Locate the cell with the specified text and output its (X, Y) center coordinate. 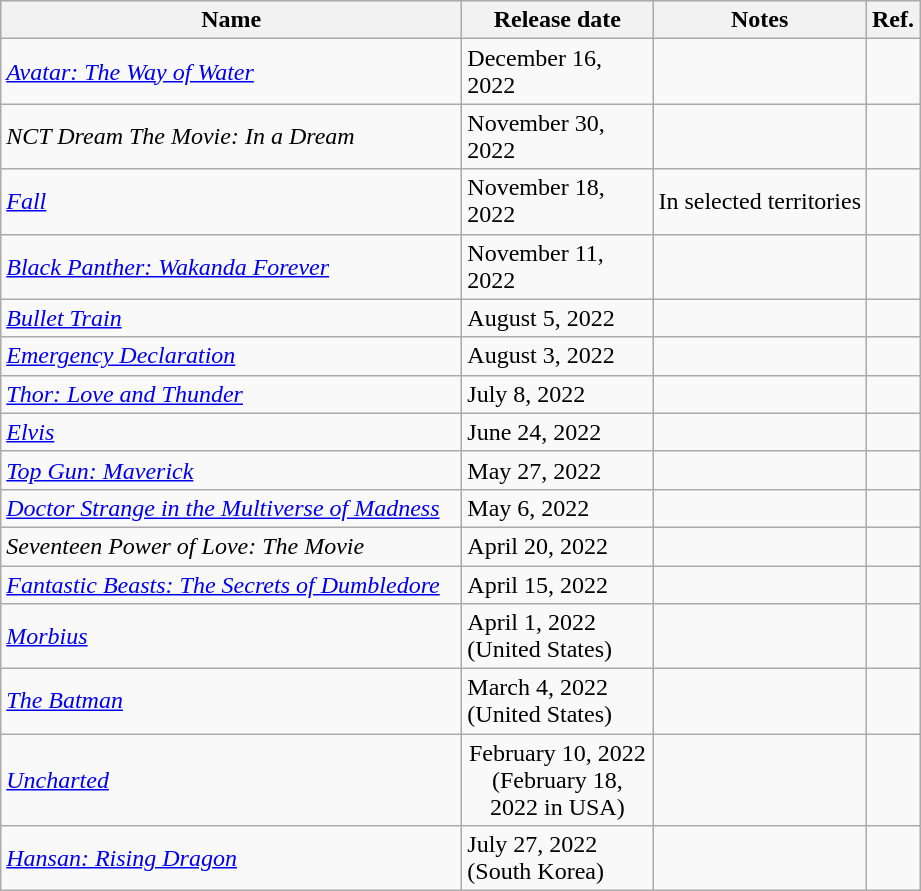
November 30, 2022 (558, 136)
November 11, 2022 (558, 266)
Name (232, 20)
Ref. (894, 20)
Avatar: The Way of Water (232, 72)
Uncharted (232, 780)
Morbius (232, 636)
The Batman (232, 702)
March 4, 2022 (United States) (558, 702)
Seventeen Power of Love: The Movie (232, 546)
April 15, 2022 (558, 585)
July 8, 2022 (558, 394)
Release date (558, 20)
Bullet Train (232, 318)
Elvis (232, 432)
December 16, 2022 (558, 72)
Fantastic Beasts: The Secrets of Dumbledore (232, 585)
Hansan: Rising Dragon (232, 858)
April 20, 2022 (558, 546)
May 27, 2022 (558, 470)
Thor: Love and Thunder (232, 394)
February 10, 2022(February 18, 2022 in USA) (558, 780)
Emergency Declaration (232, 356)
November 18, 2022 (558, 202)
June 24, 2022 (558, 432)
Doctor Strange in the Multiverse of Madness (232, 508)
May 6, 2022 (558, 508)
August 5, 2022 (558, 318)
Notes (760, 20)
Fall (232, 202)
Black Panther: Wakanda Forever (232, 266)
August 3, 2022 (558, 356)
July 27, 2022 (South Korea) (558, 858)
April 1, 2022 (United States) (558, 636)
Top Gun: Maverick (232, 470)
In selected territories (760, 202)
NCT Dream The Movie: In a Dream (232, 136)
